Detect which cell encompasses the target text, then output its [X, Y] center coordinate. 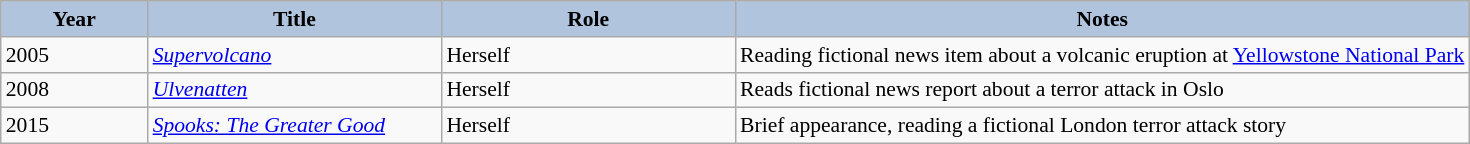
2005 [74, 55]
2008 [74, 90]
Role [588, 19]
Ulvenatten [295, 90]
Reads fictional news report about a terror attack in Oslo [1102, 90]
Brief appearance, reading a fictional London terror attack story [1102, 126]
Spooks: The Greater Good [295, 126]
Supervolcano [295, 55]
Year [74, 19]
Title [295, 19]
Reading fictional news item about a volcanic eruption at Yellowstone National Park [1102, 55]
2015 [74, 126]
Notes [1102, 19]
